For the text-containing cell, return its midpoint in [x, y] coordinate format. 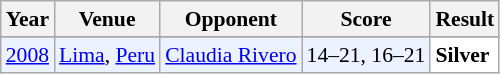
Result [464, 19]
Claudia Rivero [230, 55]
Year [28, 19]
Silver [464, 55]
Venue [107, 19]
2008 [28, 55]
Lima, Peru [107, 55]
Score [366, 19]
14–21, 16–21 [366, 55]
Opponent [230, 19]
